Determine the (x, y) coordinate at the center of the cell enclosing the given text.  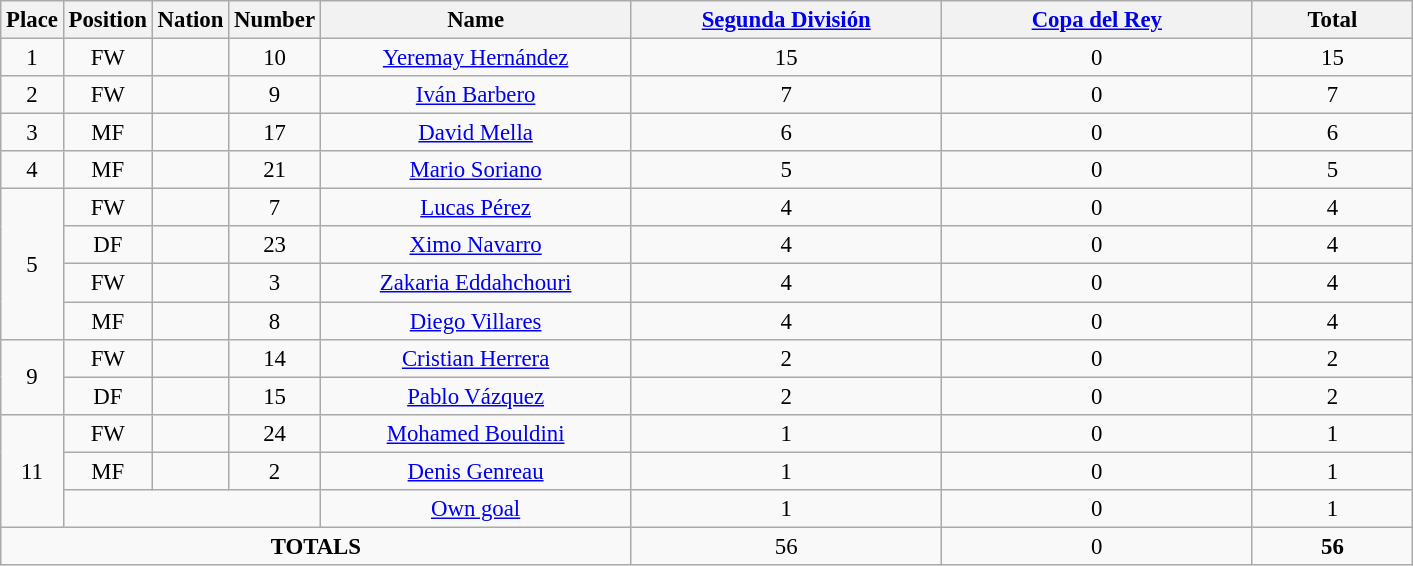
Nation (190, 20)
Mario Soriano (476, 170)
Mohamed Bouldini (476, 433)
23 (275, 245)
TOTALS (316, 546)
Total (1332, 20)
Pablo Vázquez (476, 396)
Place (32, 20)
Diego Villares (476, 321)
17 (275, 133)
21 (275, 170)
Iván Barbero (476, 95)
14 (275, 358)
Position (108, 20)
Copa del Rey (1098, 20)
11 (32, 470)
Denis Genreau (476, 471)
Name (476, 20)
Yeremay Hernández (476, 58)
10 (275, 58)
Zakaria Eddahchouri (476, 283)
Cristian Herrera (476, 358)
Number (275, 20)
Segunda División (786, 20)
8 (275, 321)
24 (275, 433)
David Mella (476, 133)
Ximo Navarro (476, 245)
Own goal (476, 509)
Lucas Pérez (476, 208)
